Detect which cell encompasses the target text, then output its (X, Y) center coordinate. 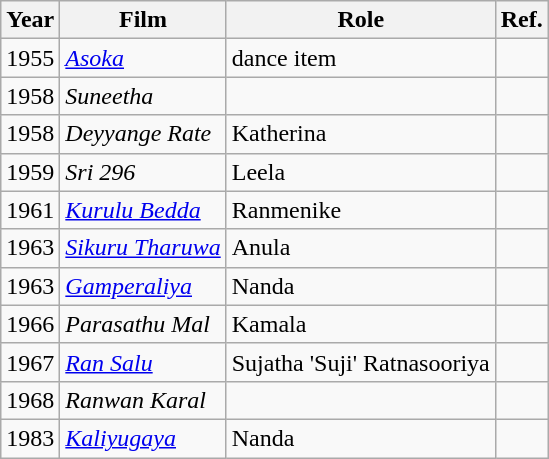
Asoka (143, 58)
Kurulu Bedda (143, 210)
Deyyange Rate (143, 134)
Parasathu Mal (143, 324)
Anula (360, 248)
Kaliyugaya (143, 438)
Role (360, 20)
dance item (360, 58)
Katherina (360, 134)
1955 (30, 58)
Ranmenike (360, 210)
Sujatha 'Suji' Ratnasooriya (360, 362)
Kamala (360, 324)
Gamperaliya (143, 286)
1983 (30, 438)
1967 (30, 362)
Suneetha (143, 96)
Sikuru Tharuwa (143, 248)
Ranwan Karal (143, 400)
1959 (30, 172)
Leela (360, 172)
1966 (30, 324)
1961 (30, 210)
Ref. (522, 20)
1968 (30, 400)
Sri 296 (143, 172)
Film (143, 20)
Ran Salu (143, 362)
Year (30, 20)
